Return the (X, Y) coordinate for the center point of the cell that contains the specified text.  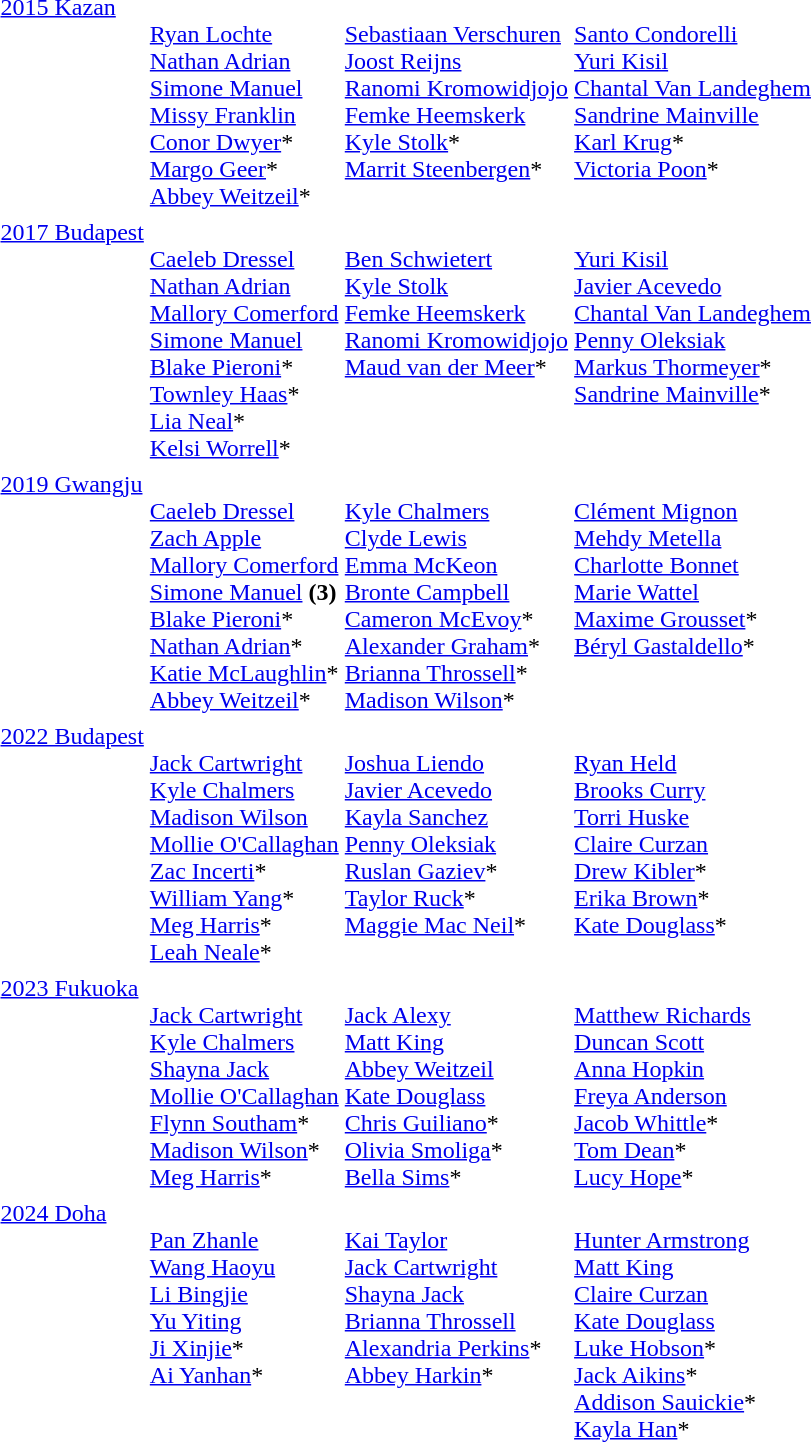
Jack CartwrightKyle ChalmersMadison WilsonMollie O'CallaghanZac Incerti*William Yang*Meg Harris*Leah Neale* (244, 844)
Caeleb DresselZach AppleMallory ComerfordSimone Manuel (3)Blake Pieroni*Nathan Adrian*Katie McLaughlin*Abbey Weitzeil* (244, 592)
Jack AlexyMatt KingAbbey WeitzeilKate DouglassChris Guiliano*Olivia Smoliga*Bella Sims* (456, 1082)
Caeleb DresselNathan AdrianMallory ComerfordSimone ManuelBlake Pieroni*Townley Haas*Lia Neal*Kelsi Worrell* (244, 340)
Joshua LiendoJavier AcevedoKayla SanchezPenny OleksiakRuslan Gaziev*Taylor Ruck*Maggie Mac Neil* (456, 844)
Ben SchwietertKyle StolkFemke HeemskerkRanomi KromowidjojoMaud van der Meer* (456, 340)
Kyle ChalmersClyde LewisEmma McKeonBronte CampbellCameron McEvoy*Alexander Graham*Brianna Throssell*Madison Wilson* (456, 592)
Jack CartwrightKyle ChalmersShayna JackMollie O'CallaghanFlynn Southam*Madison Wilson*Meg Harris* (244, 1082)
